Scan for the cell matching the given text and deliver its [x, y] coordinate at center. 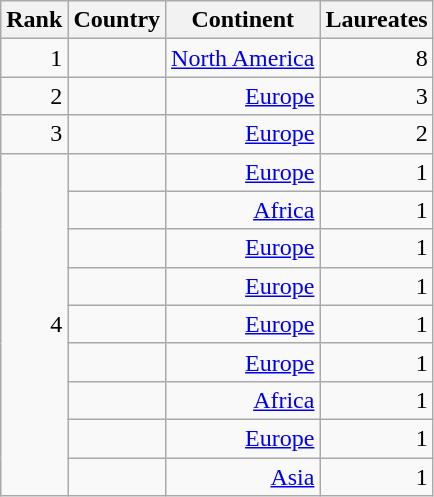
Continent [243, 20]
Laureates [376, 20]
Rank [34, 20]
8 [376, 58]
Country [117, 20]
Asia [243, 477]
North America [243, 58]
4 [34, 324]
